Search for the cell housing the specified text and yield its (X, Y) center coordinate. 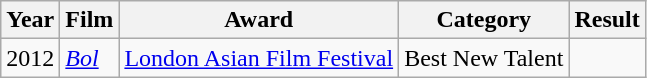
2012 (30, 58)
Film (90, 20)
Bol (90, 58)
Category (484, 20)
London Asian Film Festival (259, 58)
Result (607, 20)
Award (259, 20)
Year (30, 20)
Best New Talent (484, 58)
